Find where the given text appears and provide that cell's center as [x, y] coordinate. 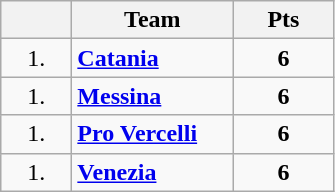
Venezia [152, 172]
Pts [284, 20]
Pro Vercelli [152, 134]
Messina [152, 96]
Catania [152, 58]
Team [152, 20]
